From the cell containing the given text, extract its center point as (x, y) coordinate. 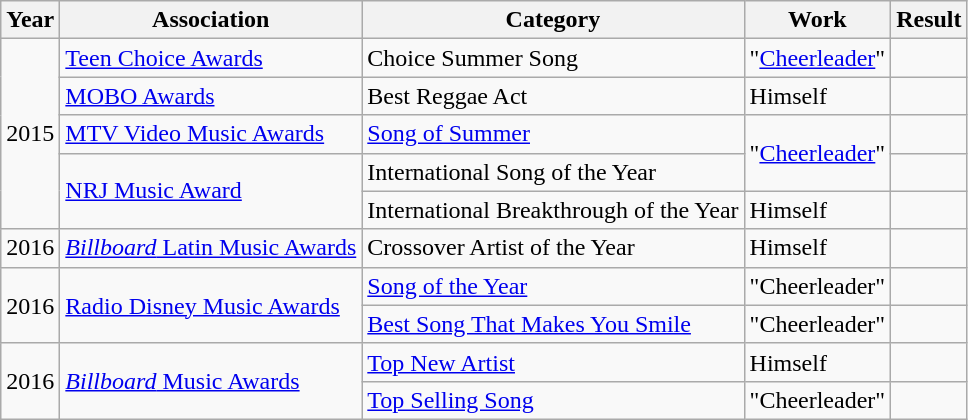
International Song of the Year (553, 172)
Billboard Latin Music Awards (211, 248)
Best Reggae Act (553, 96)
Radio Disney Music Awards (211, 305)
International Breakthrough of the Year (553, 210)
Song of Summer (553, 134)
Best Song That Makes You Smile (553, 324)
Result (929, 20)
Top New Artist (553, 362)
Category (553, 20)
Teen Choice Awards (211, 58)
Top Selling Song (553, 400)
MTV Video Music Awards (211, 134)
MOBO Awards (211, 96)
Choice Summer Song (553, 58)
Billboard Music Awards (211, 381)
Year (30, 20)
2015 (30, 134)
Song of the Year (553, 286)
Crossover Artist of the Year (553, 248)
Work (818, 20)
Association (211, 20)
NRJ Music Award (211, 191)
